Output the (x, y) coordinate of the center of the cell containing the given text.  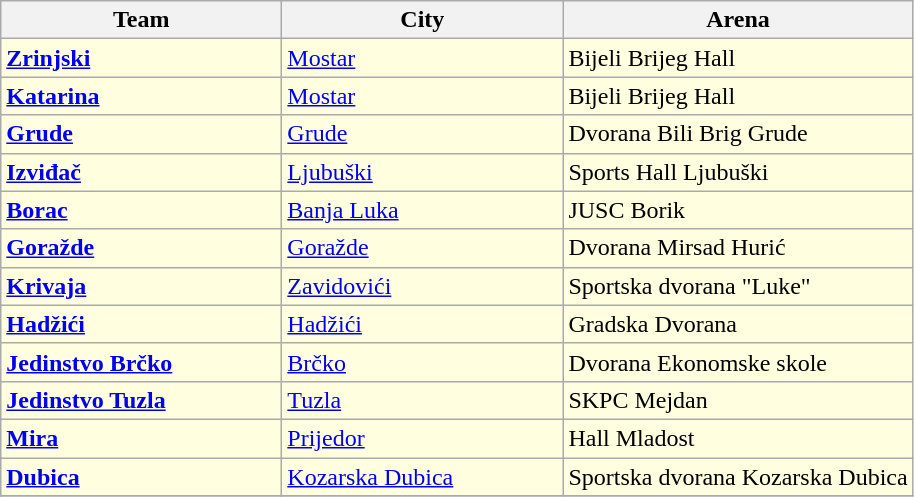
Tuzla (422, 400)
Borac (142, 210)
Hall Mladost (738, 438)
Dvorana Ekonomske skole (738, 362)
Izviđač (142, 172)
Prijedor (422, 438)
Dubica (142, 477)
Arena (738, 20)
Banja Luka (422, 210)
Mira (142, 438)
Katarina (142, 96)
Krivaja (142, 286)
Sportska dvorana Kozarska Dubica (738, 477)
City (422, 20)
JUSC Borik (738, 210)
Jedinstvo Brčko (142, 362)
Sports Hall Ljubuški (738, 172)
Gradska Dvorana (738, 324)
Dvorana Mirsad Hurić (738, 248)
Zrinjski (142, 58)
Jedinstvo Tuzla (142, 400)
Zavidovići (422, 286)
Brčko (422, 362)
SKPC Mejdan (738, 400)
Kozarska Dubica (422, 477)
Team (142, 20)
Ljubuški (422, 172)
Sportska dvorana "Luke" (738, 286)
Dvorana Bili Brig Grude (738, 134)
